Output the (x, y) coordinate of the center of the cell containing the given text.  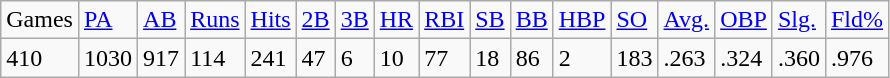
2B (316, 20)
.976 (856, 58)
241 (270, 58)
Games (40, 20)
410 (40, 58)
AB (162, 20)
.360 (798, 58)
2 (582, 58)
114 (215, 58)
Fld% (856, 20)
.324 (744, 58)
.263 (686, 58)
47 (316, 58)
BB (532, 20)
1030 (108, 58)
77 (444, 58)
Runs (215, 20)
3B (354, 20)
86 (532, 58)
183 (634, 58)
Slg. (798, 20)
917 (162, 58)
10 (396, 58)
OBP (744, 20)
SO (634, 20)
HR (396, 20)
RBI (444, 20)
Avg. (686, 20)
HBP (582, 20)
PA (108, 20)
Hits (270, 20)
18 (490, 58)
6 (354, 58)
SB (490, 20)
